Scan for the cell matching the given text and deliver its [x, y] coordinate at center. 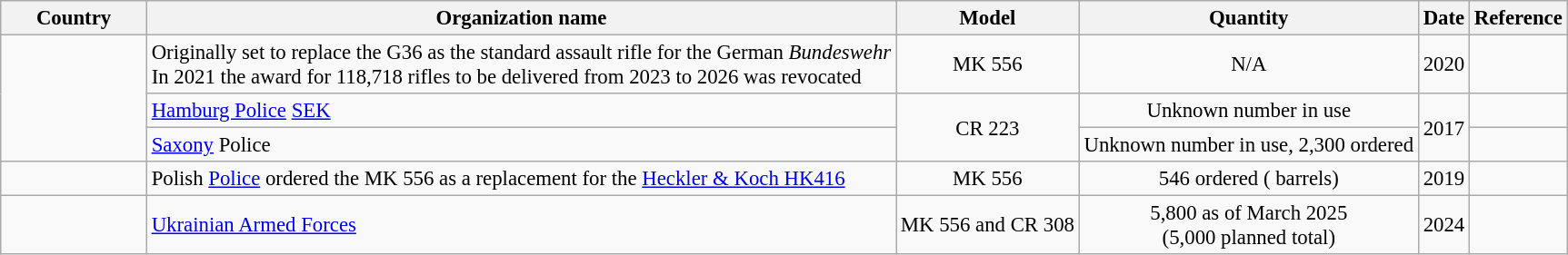
Ukrainian Armed Forces [521, 225]
Quantity [1249, 18]
Country [75, 18]
Unknown number in use, 2,300 ordered [1249, 145]
Reference [1519, 18]
2019 [1443, 179]
Organization name [521, 18]
546 ordered ( barrels) [1249, 179]
CR 223 [988, 127]
Date [1443, 18]
2017 [1443, 127]
MK 556 and CR 308 [988, 225]
2020 [1443, 65]
Polish Police ordered the MK 556 as a replacement for the Heckler & Koch HK416 [521, 179]
Unknown number in use [1249, 111]
5,800 as of March 2025(5,000 planned total) [1249, 225]
2024 [1443, 225]
Saxony Police [521, 145]
Hamburg Police SEK [521, 111]
Model [988, 18]
N/A [1249, 65]
